Return [x, y] of the center of cell containing provided text 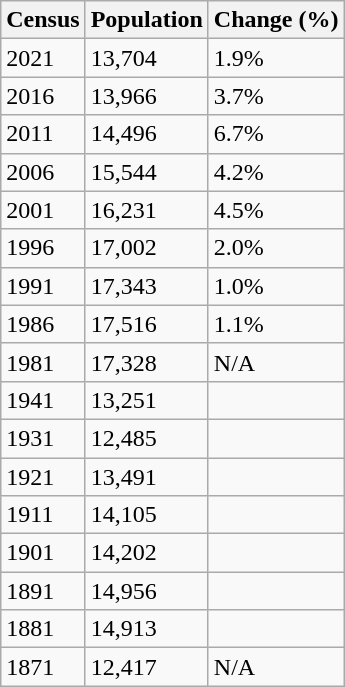
13,251 [146, 400]
17,328 [146, 362]
15,544 [146, 172]
1881 [43, 629]
17,002 [146, 248]
1931 [43, 438]
2016 [43, 96]
1981 [43, 362]
1.9% [276, 58]
Population [146, 20]
1871 [43, 667]
13,966 [146, 96]
1891 [43, 591]
1941 [43, 400]
2001 [43, 210]
1996 [43, 248]
16,231 [146, 210]
12,485 [146, 438]
2.0% [276, 248]
14,105 [146, 515]
14,956 [146, 591]
4.2% [276, 172]
4.5% [276, 210]
1921 [43, 477]
17,516 [146, 324]
2021 [43, 58]
1.0% [276, 286]
1911 [43, 515]
13,491 [146, 477]
1986 [43, 324]
14,496 [146, 134]
1991 [43, 286]
17,343 [146, 286]
2006 [43, 172]
1.1% [276, 324]
3.7% [276, 96]
14,202 [146, 553]
6.7% [276, 134]
1901 [43, 553]
13,704 [146, 58]
14,913 [146, 629]
2011 [43, 134]
Change (%) [276, 20]
12,417 [146, 667]
Census [43, 20]
